Provide the [X, Y] coordinate of the cell's center where the given text is located.  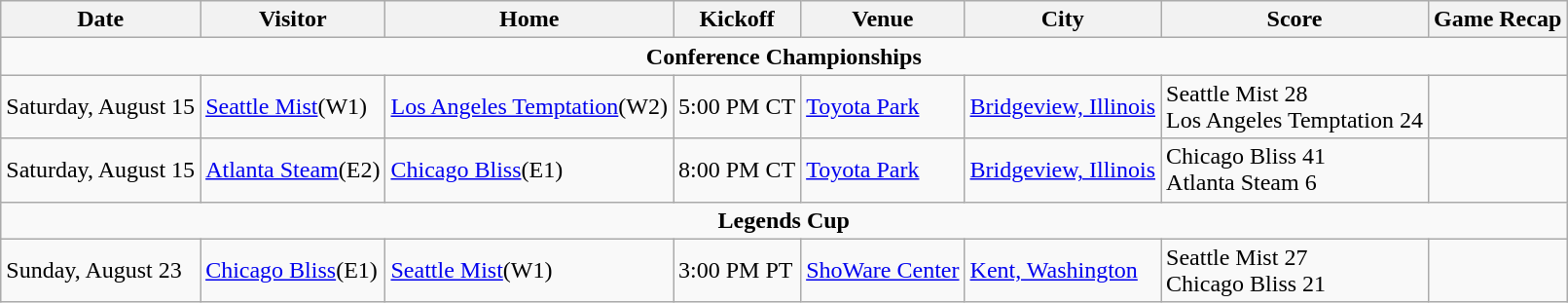
ShoWare Center [883, 271]
City [1063, 19]
Seattle Mist 27Chicago Bliss 21 [1295, 271]
Conference Championships [784, 57]
Atlanta Steam(E2) [293, 170]
Score [1295, 19]
Los Angeles Temptation(W2) [529, 107]
Sunday, August 23 [101, 271]
Visitor [293, 19]
Seattle Mist 28Los Angeles Temptation 24 [1295, 107]
8:00 PM CT [738, 170]
Kickoff [738, 19]
Chicago Bliss 41Atlanta Steam 6 [1295, 170]
Date [101, 19]
Legends Cup [784, 220]
Game Recap [1497, 19]
Home [529, 19]
5:00 PM CT [738, 107]
Venue [883, 19]
Kent, Washington [1063, 271]
3:00 PM PT [738, 271]
